Output the (x, y) coordinate of the center of the cell containing the given text.  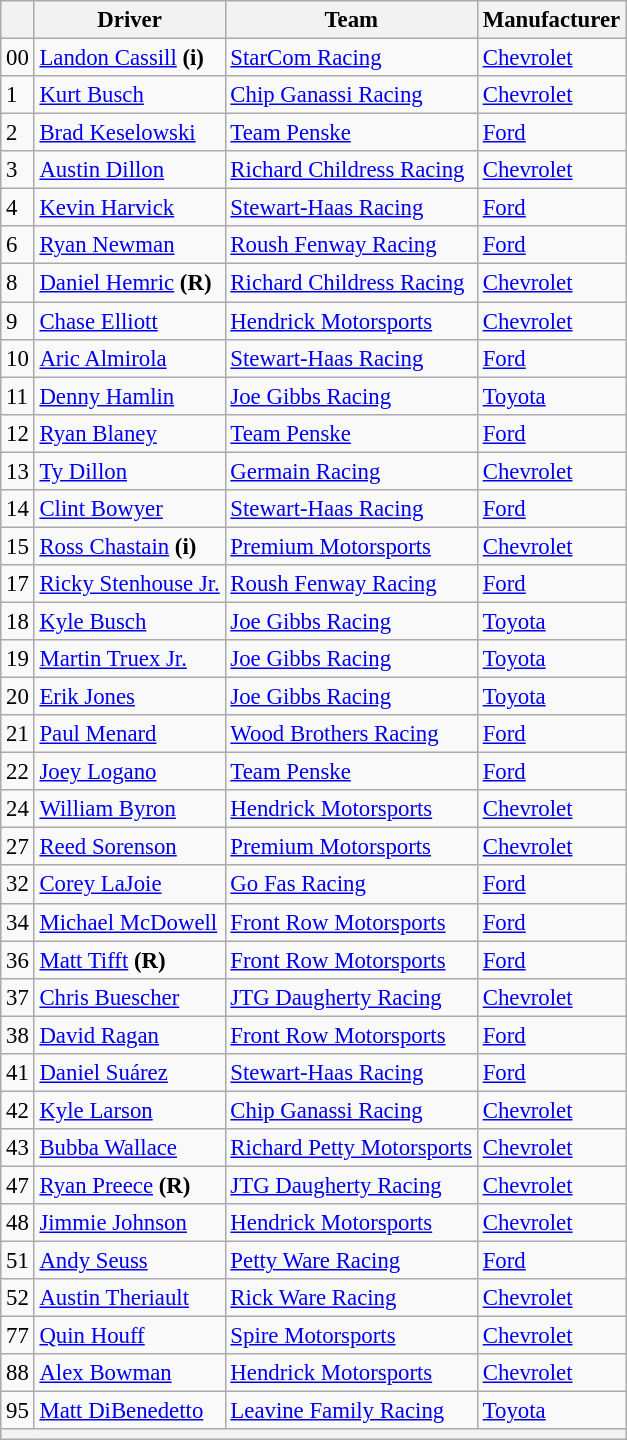
21 (18, 734)
24 (18, 809)
34 (18, 922)
38 (18, 1035)
Andy Seuss (130, 1261)
13 (18, 471)
Matt DiBenedetto (130, 1411)
6 (18, 245)
Team (351, 20)
Ryan Newman (130, 245)
41 (18, 1073)
Corey LaJoie (130, 885)
27 (18, 847)
00 (18, 58)
Michael McDowell (130, 922)
Jimmie Johnson (130, 1223)
Kyle Larson (130, 1110)
Ricky Stenhouse Jr. (130, 584)
36 (18, 960)
95 (18, 1411)
Leavine Family Racing (351, 1411)
9 (18, 321)
Austin Dillon (130, 170)
Kyle Busch (130, 621)
37 (18, 997)
15 (18, 546)
10 (18, 358)
David Ragan (130, 1035)
Germain Racing (351, 471)
51 (18, 1261)
Rick Ware Racing (351, 1298)
18 (18, 621)
Brad Keselowski (130, 133)
Chase Elliott (130, 321)
2 (18, 133)
42 (18, 1110)
Paul Menard (130, 734)
22 (18, 772)
48 (18, 1223)
Daniel Suárez (130, 1073)
17 (18, 584)
32 (18, 885)
Alex Bowman (130, 1373)
Manufacturer (551, 20)
1 (18, 95)
Joey Logano (130, 772)
12 (18, 433)
Richard Petty Motorsports (351, 1148)
Austin Theriault (130, 1298)
Go Fas Racing (351, 885)
77 (18, 1336)
Chris Buescher (130, 997)
Landon Cassill (i) (130, 58)
Reed Sorenson (130, 847)
Ryan Blaney (130, 433)
StarCom Racing (351, 58)
Martin Truex Jr. (130, 659)
43 (18, 1148)
Kevin Harvick (130, 208)
11 (18, 396)
Spire Motorsports (351, 1336)
Matt Tifft (R) (130, 960)
14 (18, 509)
Quin Houff (130, 1336)
Wood Brothers Racing (351, 734)
Kurt Busch (130, 95)
Driver (130, 20)
Denny Hamlin (130, 396)
Bubba Wallace (130, 1148)
Daniel Hemric (R) (130, 283)
Clint Bowyer (130, 509)
88 (18, 1373)
19 (18, 659)
Ross Chastain (i) (130, 546)
3 (18, 170)
4 (18, 208)
Ryan Preece (R) (130, 1185)
8 (18, 283)
47 (18, 1185)
Erik Jones (130, 697)
Ty Dillon (130, 471)
William Byron (130, 809)
Petty Ware Racing (351, 1261)
Aric Almirola (130, 358)
52 (18, 1298)
20 (18, 697)
